Find where the given text appears and provide that cell's center as (x, y) coordinate. 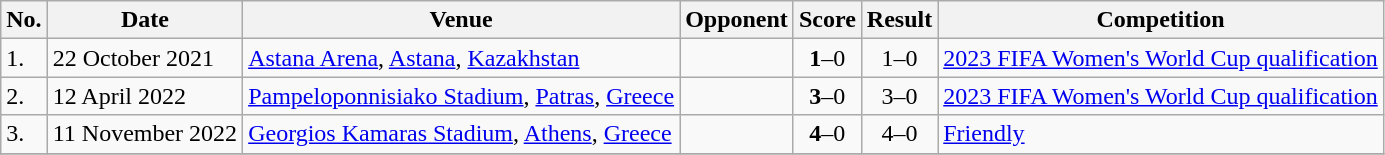
Score (827, 20)
Result (899, 20)
3. (24, 134)
Friendly (1161, 134)
Pampeloponnisiako Stadium, Patras, Greece (462, 96)
2. (24, 96)
1. (24, 58)
11 November 2022 (144, 134)
12 April 2022 (144, 96)
Competition (1161, 20)
Date (144, 20)
Opponent (737, 20)
No. (24, 20)
Astana Arena, Astana, Kazakhstan (462, 58)
22 October 2021 (144, 58)
Georgios Kamaras Stadium, Athens, Greece (462, 134)
Venue (462, 20)
